Identify which cell holds the provided text, then report its [X, Y] central coordinate. 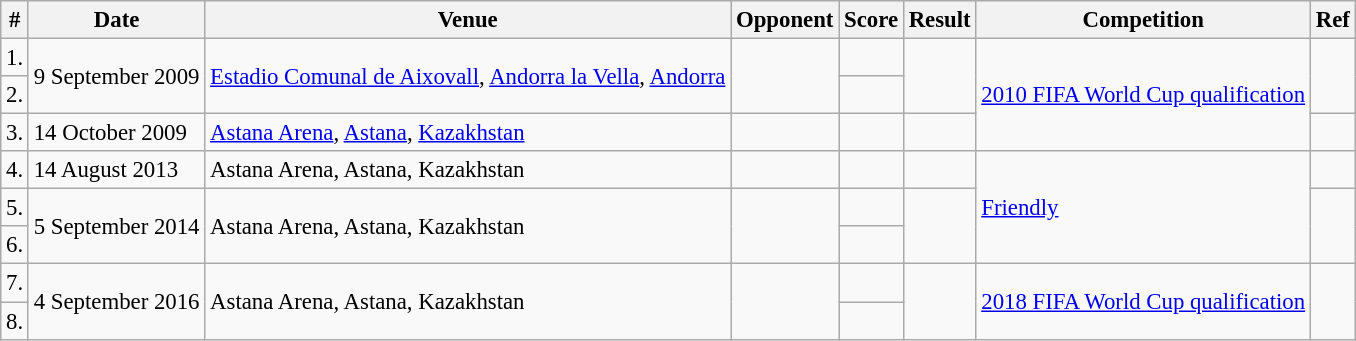
14 August 2013 [116, 170]
Estadio Comunal de Aixovall, Andorra la Vella, Andorra [468, 76]
6. [15, 245]
5. [15, 208]
Score [872, 20]
Ref [1332, 20]
Friendly [1143, 208]
8. [15, 321]
5 September 2014 [116, 226]
# [15, 20]
1. [15, 58]
4. [15, 170]
Date [116, 20]
4 September 2016 [116, 302]
7. [15, 283]
2018 FIFA World Cup qualification [1143, 302]
Result [940, 20]
Opponent [785, 20]
2010 FIFA World Cup qualification [1143, 96]
Venue [468, 20]
3. [15, 133]
14 October 2009 [116, 133]
Competition [1143, 20]
9 September 2009 [116, 76]
2. [15, 95]
